Provide the [x, y] coordinate of the cell's center where the given text is located.  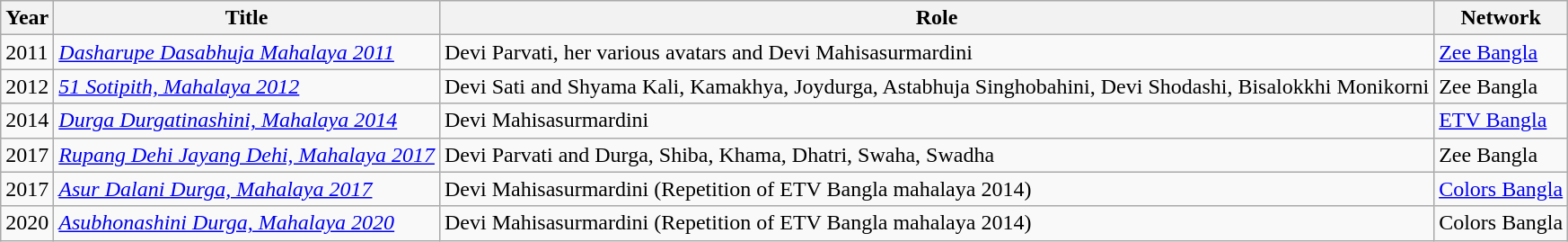
Role [936, 18]
Asubhonashini Durga, Mahalaya 2020 [247, 223]
Dasharupe Dasabhuja Mahalaya 2011 [247, 52]
Devi Parvati, her various avatars and Devi Mahisasurmardini [936, 52]
Rupang Dehi Jayang Dehi, Mahalaya 2017 [247, 155]
Durga Durgatinashini, Mahalaya 2014 [247, 121]
Devi Mahisasurmardini [936, 121]
2020 [27, 223]
ETV Bangla [1502, 121]
Title [247, 18]
2014 [27, 121]
Asur Dalani Durga, Mahalaya 2017 [247, 189]
Devi Parvati and Durga, Shiba, Khama, Dhatri, Swaha, Swadha [936, 155]
Year [27, 18]
2011 [27, 52]
2012 [27, 86]
Network [1502, 18]
Devi Sati and Shyama Kali, Kamakhya, Joydurga, Astabhuja Singhobahini, Devi Shodashi, Bisalokkhi Monikorni [936, 86]
51 Sotipith, Mahalaya 2012 [247, 86]
